Detect which cell encompasses the target text, then output its (x, y) center coordinate. 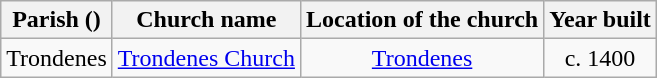
Year built (600, 20)
Church name (206, 20)
c. 1400 (600, 58)
Parish () (57, 20)
Location of the church (422, 20)
Trondenes Church (206, 58)
